Find where the given text appears and provide that cell's center as (x, y) coordinate. 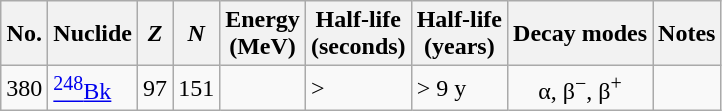
Decay modes (580, 34)
Nuclide (93, 34)
> 9 y (459, 88)
α, β−, β+ (580, 88)
Energy(MeV) (263, 34)
No. (24, 34)
248Bk (93, 88)
380 (24, 88)
Z (156, 34)
Half-life(years) (459, 34)
Half-life(seconds) (358, 34)
97 (156, 88)
151 (196, 88)
N (196, 34)
> (358, 88)
Notes (687, 34)
